Detect which cell encompasses the target text, then output its [x, y] center coordinate. 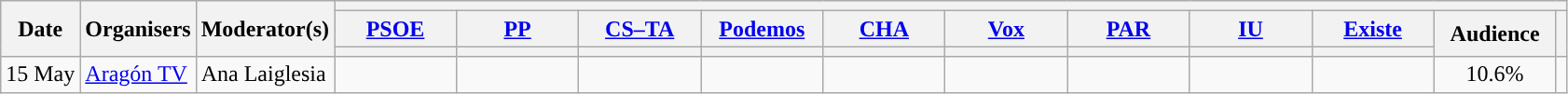
Organisers [138, 29]
Moderator(s) [265, 29]
Date [41, 29]
Audience [1495, 34]
15 May [41, 74]
10.6% [1495, 74]
PSOE [395, 29]
Ana Laiglesia [265, 74]
IU [1251, 29]
PP [518, 29]
Existe [1372, 29]
CS–TA [640, 29]
CHA [884, 29]
Podemos [763, 29]
Vox [1007, 29]
Aragón TV [138, 74]
PAR [1128, 29]
